Pinpoint the cell where the given text exists, returning its [X, Y] midpoint coordinate. 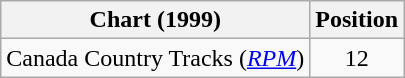
12 [357, 58]
Canada Country Tracks (RPM) [156, 58]
Position [357, 20]
Chart (1999) [156, 20]
